From the cell containing the given text, extract its center point as (x, y) coordinate. 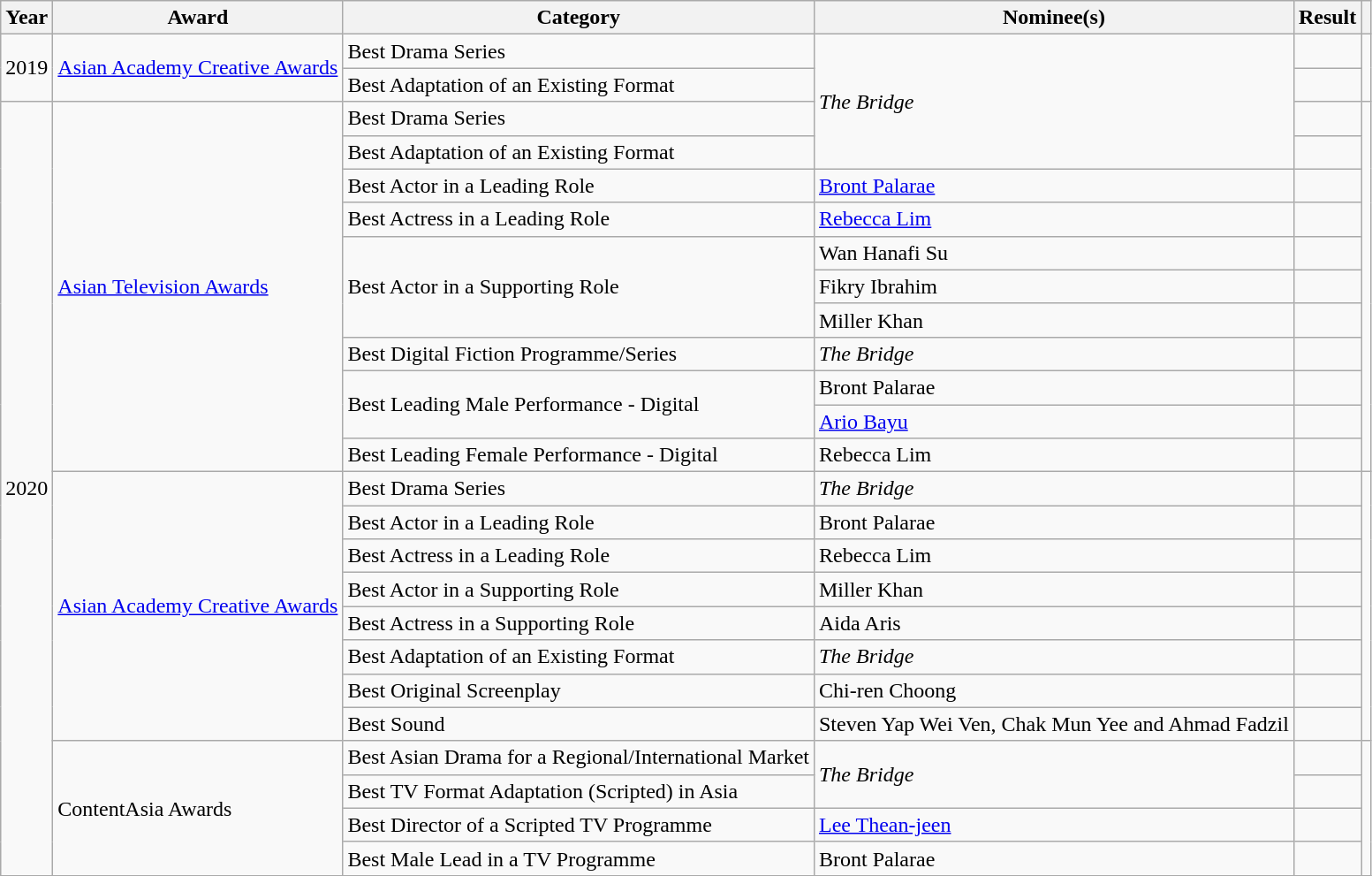
Wan Hanafi Su (1053, 253)
Chi-ren Choong (1053, 690)
2020 (27, 488)
Lee Thean-jeen (1053, 825)
ContentAsia Awards (198, 808)
2019 (27, 68)
Best Digital Fiction Programme/Series (579, 354)
Award (198, 18)
Best Director of a Scripted TV Programme (579, 825)
Result (1327, 18)
Fikry Ibrahim (1053, 286)
Best Asian Drama for a Regional/International Market (579, 758)
Category (579, 18)
Year (27, 18)
Nominee(s) (1053, 18)
Best Sound (579, 724)
Best Male Lead in a TV Programme (579, 858)
Steven Yap Wei Ven, Chak Mun Yee and Ahmad Fadzil (1053, 724)
Best Actress in a Supporting Role (579, 623)
Best Leading Male Performance - Digital (579, 404)
Best Original Screenplay (579, 690)
Best TV Format Adaptation (Scripted) in Asia (579, 791)
Asian Television Awards (198, 286)
Aida Aris (1053, 623)
Ario Bayu (1053, 422)
Best Leading Female Performance - Digital (579, 455)
